Extract the [X, Y] coordinate from the center of the cell holding the provided text.  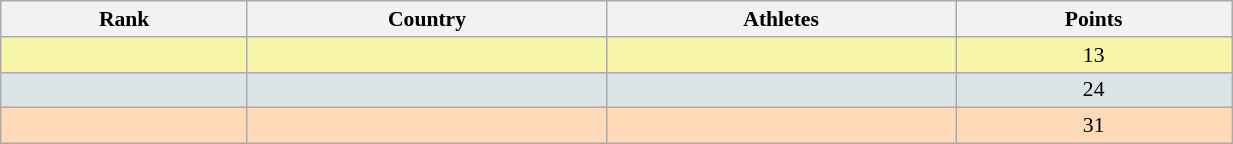
24 [1094, 90]
Points [1094, 19]
31 [1094, 126]
13 [1094, 55]
Rank [124, 19]
Athletes [782, 19]
Country [426, 19]
